Capture the cell that displays the provided text and extract its (x, y) central coordinate. 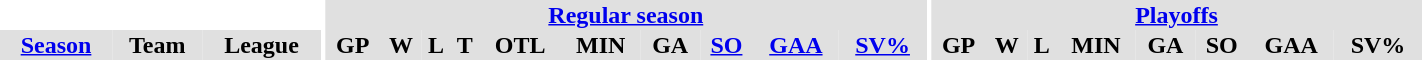
League (261, 45)
Playoffs (1176, 15)
Regular season (626, 15)
OTL (520, 45)
Team (157, 45)
Season (56, 45)
T (464, 45)
